Determine the (X, Y) coordinate at the center of the cell enclosing the given text.  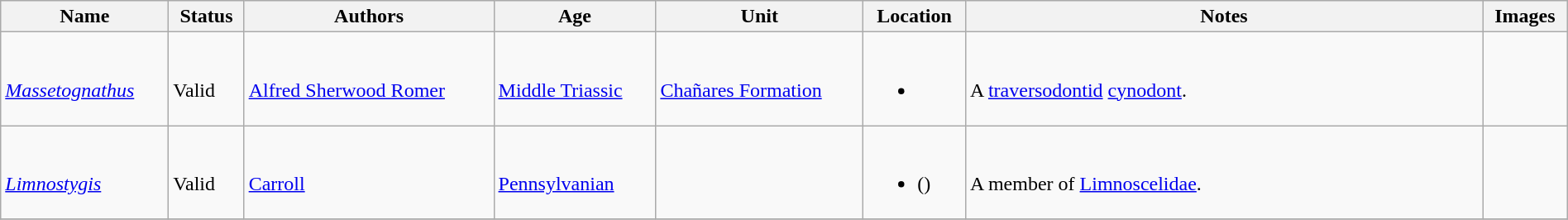
Alfred Sherwood Romer (369, 79)
Chañares Formation (759, 79)
Authors (369, 17)
Unit (759, 17)
Name (84, 17)
Notes (1224, 17)
A traversodontid cynodont. (1224, 79)
Pennsylvanian (575, 172)
Age (575, 17)
Location (915, 17)
() (915, 172)
Massetognathus (84, 79)
Carroll (369, 172)
A member of Limnoscelidae. (1224, 172)
Images (1525, 17)
Middle Triassic (575, 79)
Status (207, 17)
Limnostygis (84, 172)
